Find where the given text appears and provide that cell's center as (x, y) coordinate. 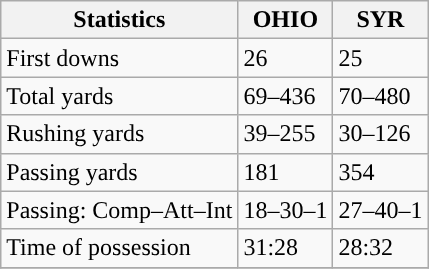
70–480 (380, 96)
30–126 (380, 134)
Total yards (120, 96)
Time of possession (120, 248)
First downs (120, 58)
26 (286, 58)
354 (380, 172)
Rushing yards (120, 134)
Passing: Comp–Att–Int (120, 210)
Statistics (120, 20)
18–30–1 (286, 210)
31:28 (286, 248)
25 (380, 58)
OHIO (286, 20)
28:32 (380, 248)
27–40–1 (380, 210)
39–255 (286, 134)
69–436 (286, 96)
SYR (380, 20)
Passing yards (120, 172)
181 (286, 172)
